Identify which cell holds the provided text, then report its [x, y] central coordinate. 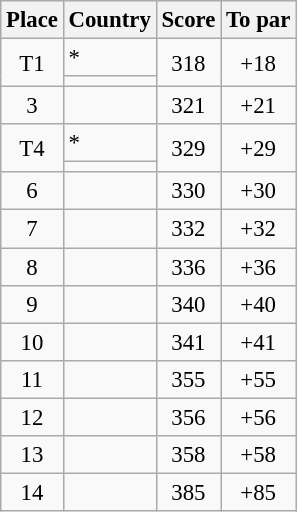
Place [32, 20]
329 [188, 148]
Score [188, 20]
8 [32, 267]
7 [32, 229]
+55 [258, 379]
355 [188, 379]
T1 [32, 63]
13 [32, 455]
+36 [258, 267]
+85 [258, 492]
332 [188, 229]
10 [32, 342]
14 [32, 492]
358 [188, 455]
11 [32, 379]
+56 [258, 417]
+32 [258, 229]
12 [32, 417]
+41 [258, 342]
+21 [258, 106]
9 [32, 304]
340 [188, 304]
Country [110, 20]
To par [258, 20]
356 [188, 417]
+29 [258, 148]
385 [188, 492]
3 [32, 106]
+18 [258, 63]
T4 [32, 148]
330 [188, 191]
+58 [258, 455]
6 [32, 191]
+30 [258, 191]
341 [188, 342]
+40 [258, 304]
318 [188, 63]
321 [188, 106]
336 [188, 267]
